Return the [X, Y] coordinate for the center point of the cell that contains the specified text.  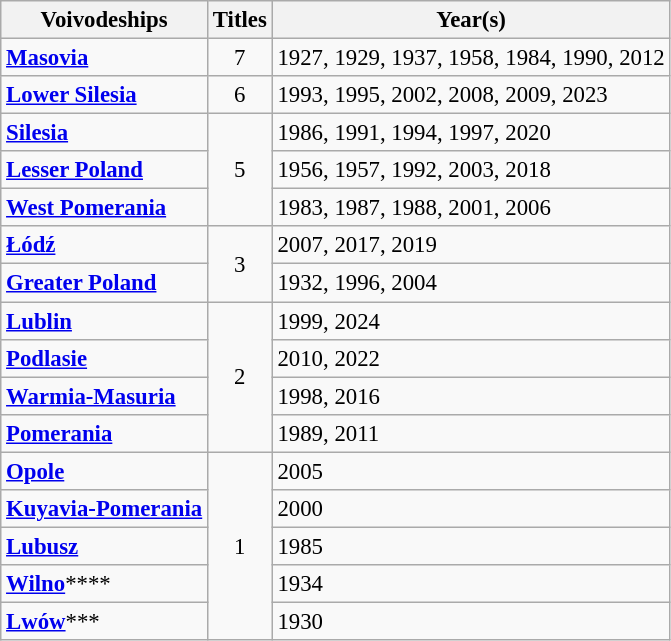
3 [240, 264]
Silesia [104, 133]
1999, 2024 [471, 321]
1989, 2011 [471, 433]
1956, 1957, 1992, 2003, 2018 [471, 170]
2000 [471, 509]
West Pomerania [104, 208]
Opole [104, 471]
2007, 2017, 2019 [471, 245]
7 [240, 58]
Lwów*** [104, 621]
Pomerania [104, 433]
1930 [471, 621]
Masovia [104, 58]
1934 [471, 584]
2 [240, 377]
1932, 1996, 2004 [471, 283]
1985 [471, 546]
Year(s) [471, 20]
1998, 2016 [471, 396]
Lower Silesia [104, 95]
Wilno**** [104, 584]
Greater Poland [104, 283]
1986, 1991, 1994, 1997, 2020 [471, 133]
1927, 1929, 1937, 1958, 1984, 1990, 2012 [471, 58]
Kuyavia-Pomerania [104, 509]
1993, 1995, 2002, 2008, 2009, 2023 [471, 95]
5 [240, 170]
1 [240, 546]
Warmia-Masuria [104, 396]
1983, 1987, 1988, 2001, 2006 [471, 208]
Lublin [104, 321]
2010, 2022 [471, 358]
Łódź [104, 245]
Podlasie [104, 358]
2005 [471, 471]
Lubusz [104, 546]
Lesser Poland [104, 170]
Voivodeships [104, 20]
6 [240, 95]
Titles [240, 20]
